Find where the given text appears and provide that cell's center as [x, y] coordinate. 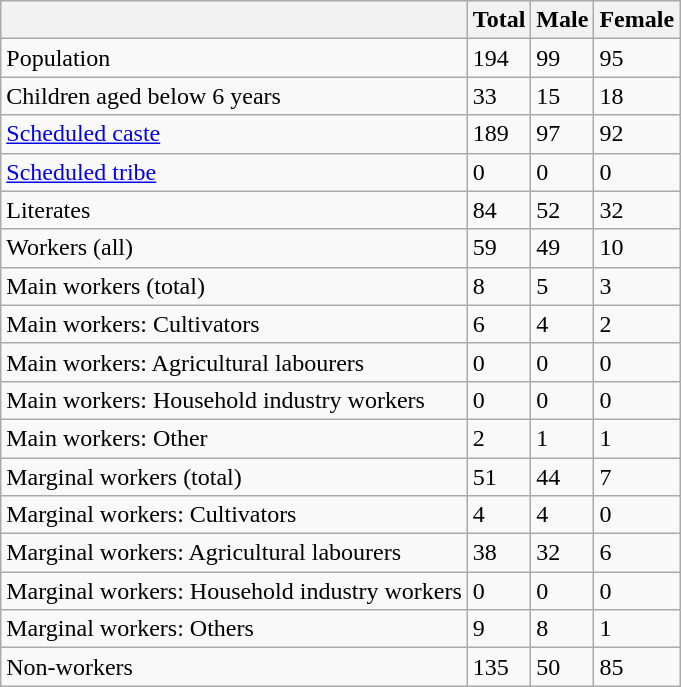
84 [499, 210]
Scheduled caste [234, 134]
95 [637, 58]
49 [562, 248]
52 [562, 210]
135 [499, 667]
Marginal workers: Household industry workers [234, 591]
7 [637, 477]
5 [562, 286]
Marginal workers: Others [234, 629]
Male [562, 20]
38 [499, 553]
3 [637, 286]
51 [499, 477]
Marginal workers: Agricultural labourers [234, 553]
Total [499, 20]
Main workers: Other [234, 438]
Female [637, 20]
Marginal workers (total) [234, 477]
Scheduled tribe [234, 172]
189 [499, 134]
97 [562, 134]
Main workers (total) [234, 286]
Children aged below 6 years [234, 96]
10 [637, 248]
Marginal workers: Cultivators [234, 515]
85 [637, 667]
Non-workers [234, 667]
59 [499, 248]
99 [562, 58]
Workers (all) [234, 248]
9 [499, 629]
Literates [234, 210]
15 [562, 96]
18 [637, 96]
Main workers: Household industry workers [234, 400]
44 [562, 477]
Population [234, 58]
33 [499, 96]
Main workers: Agricultural labourers [234, 362]
50 [562, 667]
92 [637, 134]
194 [499, 58]
Main workers: Cultivators [234, 324]
